Search for the cell housing the specified text and yield its (X, Y) center coordinate. 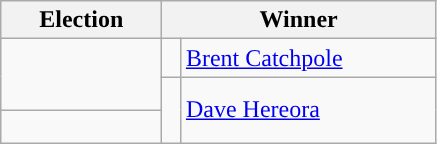
Brent Catchpole (308, 58)
Winner (299, 20)
Dave Hereora (308, 110)
Election (82, 20)
